From the cell containing the given text, extract its center point as [X, Y] coordinate. 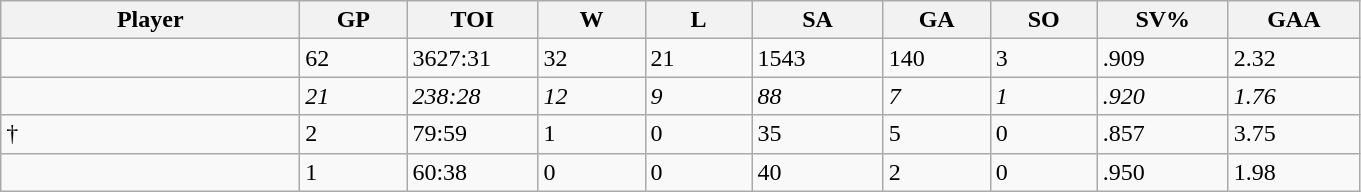
12 [592, 96]
1543 [818, 58]
35 [818, 134]
SO [1044, 20]
32 [592, 58]
79:59 [472, 134]
5 [936, 134]
1.76 [1294, 96]
3 [1044, 58]
SV% [1162, 20]
62 [354, 58]
.909 [1162, 58]
3627:31 [472, 58]
† [150, 134]
7 [936, 96]
238:28 [472, 96]
2.32 [1294, 58]
3.75 [1294, 134]
GA [936, 20]
GP [354, 20]
140 [936, 58]
1.98 [1294, 172]
SA [818, 20]
GAA [1294, 20]
88 [818, 96]
TOI [472, 20]
.857 [1162, 134]
.950 [1162, 172]
40 [818, 172]
W [592, 20]
60:38 [472, 172]
9 [698, 96]
Player [150, 20]
L [698, 20]
.920 [1162, 96]
